From the cell containing the given text, extract its center point as [X, Y] coordinate. 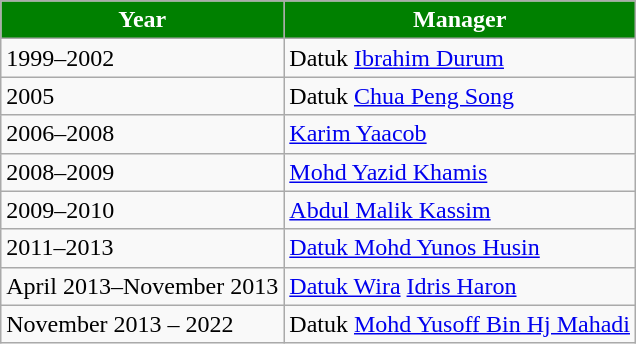
2011–2013 [142, 248]
2005 [142, 96]
Datuk Mohd Yusoff Bin Hj Mahadi [460, 324]
November 2013 – 2022 [142, 324]
Karim Yaacob [460, 134]
Year [142, 20]
Abdul Malik Kassim [460, 210]
2009–2010 [142, 210]
2006–2008 [142, 134]
April 2013–November 2013 [142, 286]
Datuk Mohd Yunos Husin [460, 248]
1999–2002 [142, 58]
2008–2009 [142, 172]
Manager [460, 20]
Datuk Chua Peng Song [460, 96]
Datuk Wira Idris Haron [460, 286]
Datuk Ibrahim Durum [460, 58]
Mohd Yazid Khamis [460, 172]
